Pinpoint the cell where the given text exists, returning its [X, Y] midpoint coordinate. 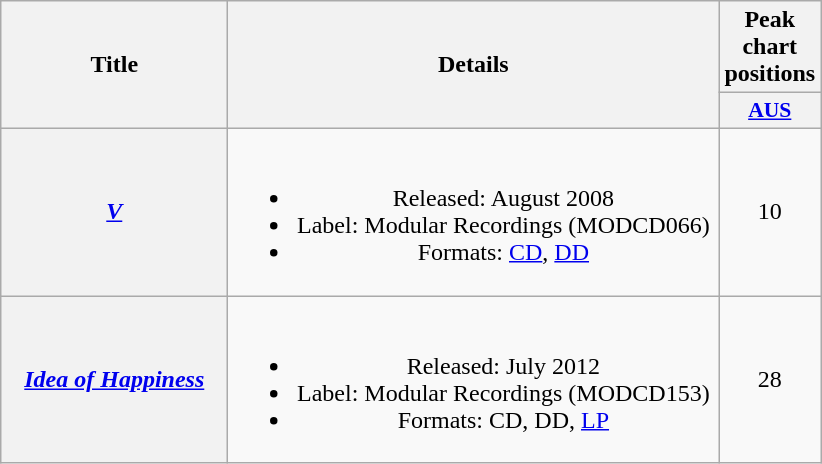
AUS [770, 111]
Released: July 2012Label: Modular Recordings (MODCD153)Formats: CD, DD, LP [474, 380]
Details [474, 65]
Released: August 2008Label: Modular Recordings (MODCD066)Formats: CD, DD [474, 212]
Idea of Happiness [114, 380]
Peak chart positions [770, 47]
10 [770, 212]
Title [114, 65]
28 [770, 380]
V [114, 212]
